Extract the (x, y) coordinate from the center of the cell holding the provided text.  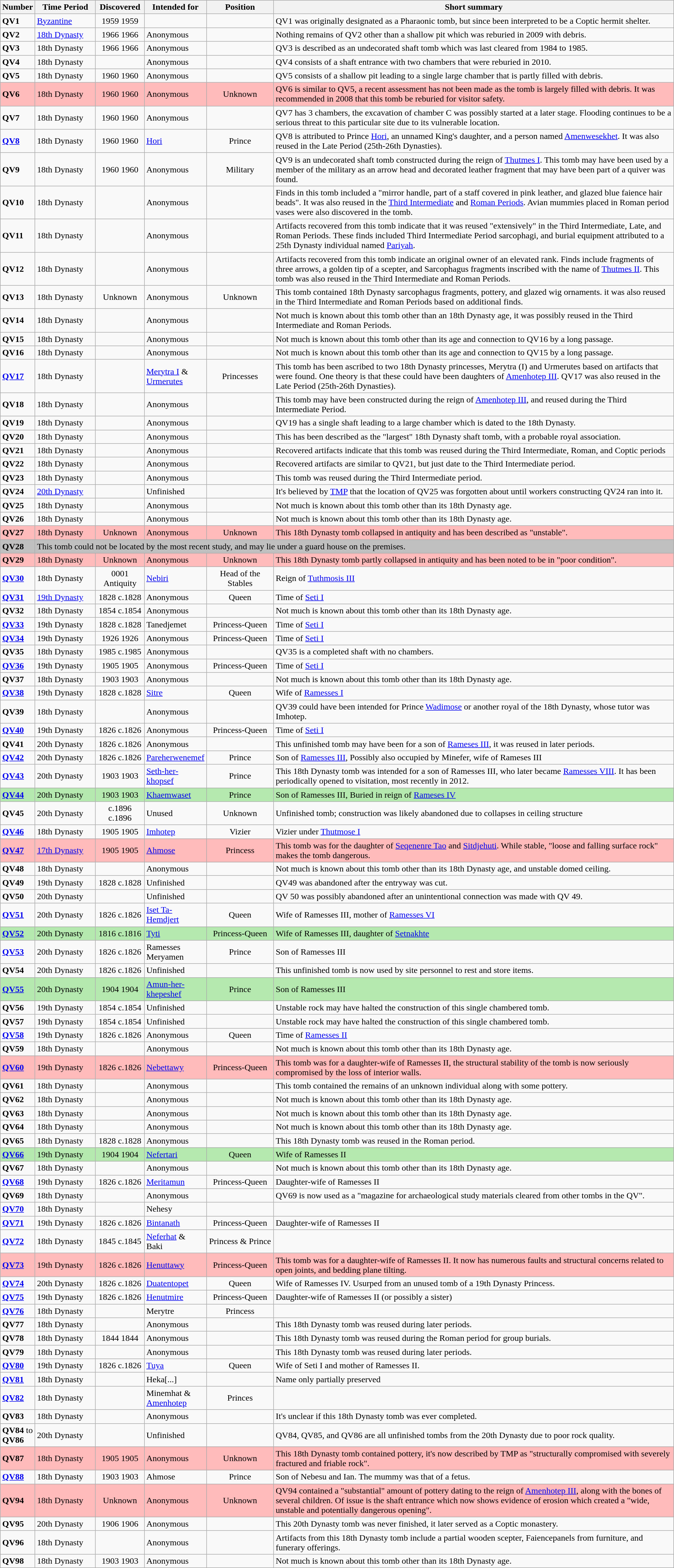
Head of the Stables (240, 579)
QV55 (18, 989)
QV6 (18, 94)
Not much is known about this tomb other than its age and connection to QV16 by a long passage. (474, 339)
Time of Ramesses II (474, 1035)
QV49 (18, 883)
Son of Ramesses III, Possibly also occupied by Minefer, wife of Rameses III (474, 757)
QV13 (18, 297)
QV27 (18, 532)
Bintanath (175, 1223)
QV39 could have been intended for Prince Wadimose or another royal of the 18th Dynasty, whose tutor was Imhotep. (474, 711)
QV84, QV85, and QV86 are all unfinished tombs from the 20th Dynasty due to poor rock quality. (474, 1435)
QV18 (18, 405)
QV75 (18, 1297)
Nefertari (175, 1154)
QV5 (18, 76)
QV 50 was possibly abandoned after an unintentional connection was made with QV 49. (474, 896)
Daughter-wife of Ramesses II (or possibly a sister) (474, 1297)
QV60 (18, 1067)
Wife of Ramesses IV. Usurped from an unused tomb of a 19th Dynasty Princess. (474, 1283)
This unfinished tomb is now used by site personnel to rest and store items. (474, 970)
Tanedjemet (175, 625)
Vizier under Thutmose I (474, 832)
QV84 toQV86 (18, 1435)
Merytre (175, 1311)
Princes (240, 1398)
Recovered artifacts are similar to QV21, but just date to the Third Intermediate period. (474, 464)
Tyti (175, 933)
QV79 (18, 1352)
Iset Ta-Hemdjert (175, 915)
QV73 (18, 1265)
QV96 (18, 1542)
QV76 (18, 1311)
This 18th Dynasty tomb contained pottery, it's now described by TMP as "structurally compromised with severely fractured and friable rock". (474, 1459)
QV67 (18, 1168)
Intended for (175, 7)
Not much is known about this tomb other than its 18th Dynasty age, and unstable domed ceiling. (474, 869)
c.1896 c.1896 (120, 814)
Not much is known about this tomb other than an 18th Dynasty age, it was possibly reused in the Third Intermediate and Roman Periods. (474, 320)
QV70 (18, 1209)
Merytra I & Urmerutes (175, 376)
Recovered artifacts indicate that this tomb was reused during the Third Intermediate, Roman, and Coptic periods (474, 450)
QV51 (18, 915)
QV63 (18, 1113)
QV52 (18, 933)
QV26 (18, 519)
QV35 is a completed shaft with no chambers. (474, 652)
Nebettawy (175, 1067)
QV19 has a single shaft leading to a large chamber which is dated to the 18th Dynasty. (474, 423)
This tomb was reused during the Third Intermediate period. (474, 478)
Byzantine (65, 21)
QV83 (18, 1416)
Heka[...] (175, 1379)
QV25 (18, 505)
QV9 (18, 169)
This 18th Dynasty tomb was reused in the Roman period. (474, 1141)
This tomb may have been constructed during the reign of Amenhotep III, and reused during the Third Intermediate Period. (474, 405)
Seth-her-khopsef (175, 776)
Duatentopet (175, 1283)
QV42 (18, 757)
QV34 (18, 638)
QV71 (18, 1223)
QV29 (18, 560)
Time Period (65, 7)
QV57 (18, 1021)
QV68 (18, 1182)
QV19 (18, 423)
Unfinished tomb; construction was likely abandoned due to collapses in ceiling structure (474, 814)
Henuttawy (175, 1265)
QV5 consists of a shallow pit leading to a single large chamber that is partly filled with debris. (474, 76)
QV48 (18, 869)
1959 1959 (120, 21)
QV58 (18, 1035)
QV10 (18, 202)
Wife of Ramesses III, daughter of Setnakhte (474, 933)
QV36 (18, 666)
It's unclear if this 18th Dynasty tomb was ever completed. (474, 1416)
QV24 (18, 491)
QV98 (18, 1561)
0001 Antiquity (120, 579)
Hori (175, 141)
QV1 (18, 21)
1926 1926 (120, 638)
QV82 (18, 1398)
Discovered (120, 7)
Military (240, 169)
QV2 (18, 35)
QV11 (18, 235)
QV8 (18, 141)
This 18th Dynasty tomb was reused during the Roman period for group burials. (474, 1338)
QV95 (18, 1524)
17th Dynasty (65, 850)
QV23 (18, 478)
Wife of Ramesses I (474, 693)
Wife of Ramesses III, mother of Ramesses VI (474, 915)
QV3 (18, 48)
QV69 (18, 1195)
Short summary (474, 7)
QV43 (18, 776)
1845 c.1845 (120, 1241)
QV30 (18, 579)
Position (240, 7)
Son of Ramesses III, Buried in reign of Rameses IV (474, 794)
This unfinished tomb may have been for a son of Rameses III, it was reused in later periods. (474, 744)
Princesses (240, 376)
QV50 (18, 896)
QV37 (18, 679)
QV87 (18, 1459)
QV49 was abandoned after the entryway was cut. (474, 883)
QV47 (18, 850)
Henutmire (175, 1297)
Pareherwenemef (175, 757)
Vizier (240, 832)
Minemhat & Amenhotep (175, 1398)
Unused (175, 814)
Nebiri (175, 579)
QV22 (18, 464)
QV53 (18, 952)
Tuya (175, 1366)
QV64 (18, 1127)
Son of Nebesu and Ian. The mummy was that of a fetus. (474, 1477)
Reign of Tuthmosis III (474, 579)
This tomb was for a daughter-wife of Ramesses II, the structural stability of the tomb is now seriously compromised by the loss of interior walls. (474, 1067)
Meritamun (175, 1182)
QV81 (18, 1379)
QV44 (18, 794)
QV28 (18, 546)
QV45 (18, 814)
This 18th Dynasty tomb collapsed in antiquity and has been described as "unstable". (474, 532)
QV65 (18, 1141)
QV14 (18, 320)
Not much is known about this tomb other than its age and connection to QV15 by a long passage. (474, 353)
1816 c.1816 (120, 933)
Nehesy (175, 1209)
1844 1844 (120, 1338)
Nothing remains of QV2 other than a shallow pit which was reburied in 2009 with debris. (474, 35)
QV20 (18, 437)
QV80 (18, 1366)
Sitre (175, 693)
QV40 (18, 730)
Number (18, 7)
QV17 (18, 376)
1985 c.1985 (120, 652)
QV62 (18, 1100)
QV77 (18, 1325)
This tomb contained the remains of an unknown individual along with some pottery. (474, 1086)
Wife of Ramesses II (474, 1154)
QV12 (18, 269)
QV15 (18, 339)
QV3 is described as an undecorated shaft tomb which was last cleared from 1984 to 1985. (474, 48)
QV35 (18, 652)
QV32 (18, 611)
QV59 (18, 1049)
Name only partially preserved (474, 1379)
This has been described as the "largest" 18th Dynasty shaft tomb, with a probable royal association. (474, 437)
QV72 (18, 1241)
QV4 (18, 62)
QV54 (18, 970)
Neferhat &Baki (175, 1241)
Imhotep (175, 832)
QV21 (18, 450)
QV69 is now used as a "magazine for archaeological study materials cleared from other tombs in the QV". (474, 1195)
QV39 (18, 711)
QV78 (18, 1338)
QV61 (18, 1086)
Khaemwaset (175, 794)
QV7 (18, 117)
Amun-her-khepeshef (175, 989)
It's believed by TMP that the location of QV25 was forgotten about until workers constructing QV24 ran into it. (474, 491)
QV94 (18, 1500)
This tomb was for the daughter of Seqenenre Tao and Sitdjehuti. While stable, "loose and falling surface rock" makes the tomb dangerous. (474, 850)
QV4 consists of a shaft entrance with two chambers that were reburied in 2010. (474, 62)
This 18th Dynasty tomb partly collapsed in antiquity and has been noted to be in "poor condition". (474, 560)
QV56 (18, 1008)
QV88 (18, 1477)
Ramesses Meryamen (175, 952)
QV41 (18, 744)
Artifacts from this 18th Dynasty tomb include a partial wooden scepter, Faiencepanels from furniture, and funerary offerings. (474, 1542)
QV74 (18, 1283)
This 20th Dynasty tomb was never finished, it later served as a Coptic monastery. (474, 1524)
This tomb could not be located by the most recent study, and may lie under a guard house on the premises. (354, 546)
QV16 (18, 353)
Wife of Seti I and mother of Ramesses II. (474, 1366)
Princess & Prince (240, 1241)
QV46 (18, 832)
QV1 was originally designated as a Pharaonic tomb, but since been interpreted to be a Coptic hermit shelter. (474, 21)
QV33 (18, 625)
QV66 (18, 1154)
QV31 (18, 597)
1906 1906 (120, 1524)
QV38 (18, 693)
